Provide the [x, y] coordinate of the cell's center where the given text is located.  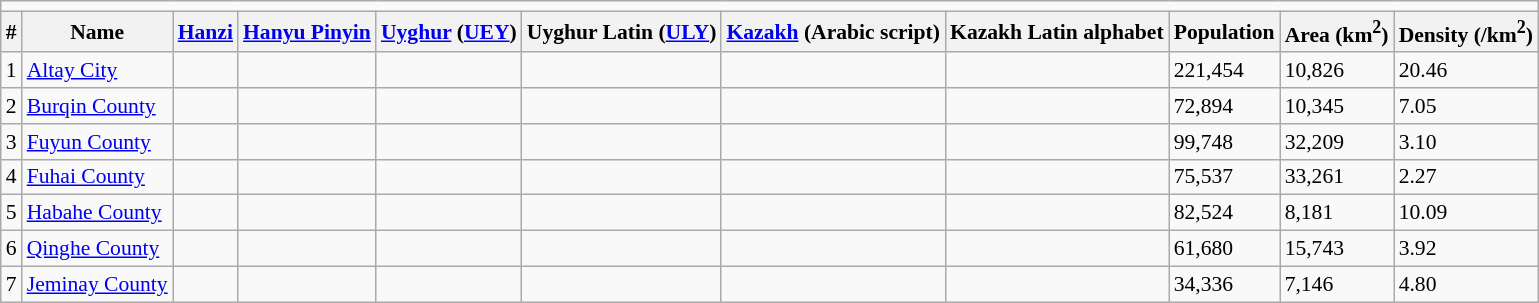
4.80 [1466, 284]
Hanzi [206, 32]
10.09 [1466, 213]
Qinghe County [98, 249]
221,454 [1224, 71]
Uyghur (UEY) [449, 32]
Burqin County [98, 106]
Hanyu Pinyin [307, 32]
3.10 [1466, 142]
2.27 [1466, 177]
Uyghur Latin (ULY) [622, 32]
10,826 [1337, 71]
5 [12, 213]
4 [12, 177]
Kazakh Latin alphabet [1057, 32]
33,261 [1337, 177]
2 [12, 106]
Population [1224, 32]
15,743 [1337, 249]
Name [98, 32]
Fuyun County [98, 142]
Fuhai County [98, 177]
Altay City [98, 71]
7 [12, 284]
10,345 [1337, 106]
# [12, 32]
82,524 [1224, 213]
34,336 [1224, 284]
Kazakh (Arabic script) [833, 32]
6 [12, 249]
3.92 [1466, 249]
20.46 [1466, 71]
Density (/km2) [1466, 32]
7.05 [1466, 106]
7,146 [1337, 284]
3 [12, 142]
Habahe County [98, 213]
72,894 [1224, 106]
1 [12, 71]
61,680 [1224, 249]
75,537 [1224, 177]
99,748 [1224, 142]
Area (km2) [1337, 32]
8,181 [1337, 213]
Jeminay County [98, 284]
32,209 [1337, 142]
